Return the [x, y] coordinate for the center point of the cell that contains the specified text.  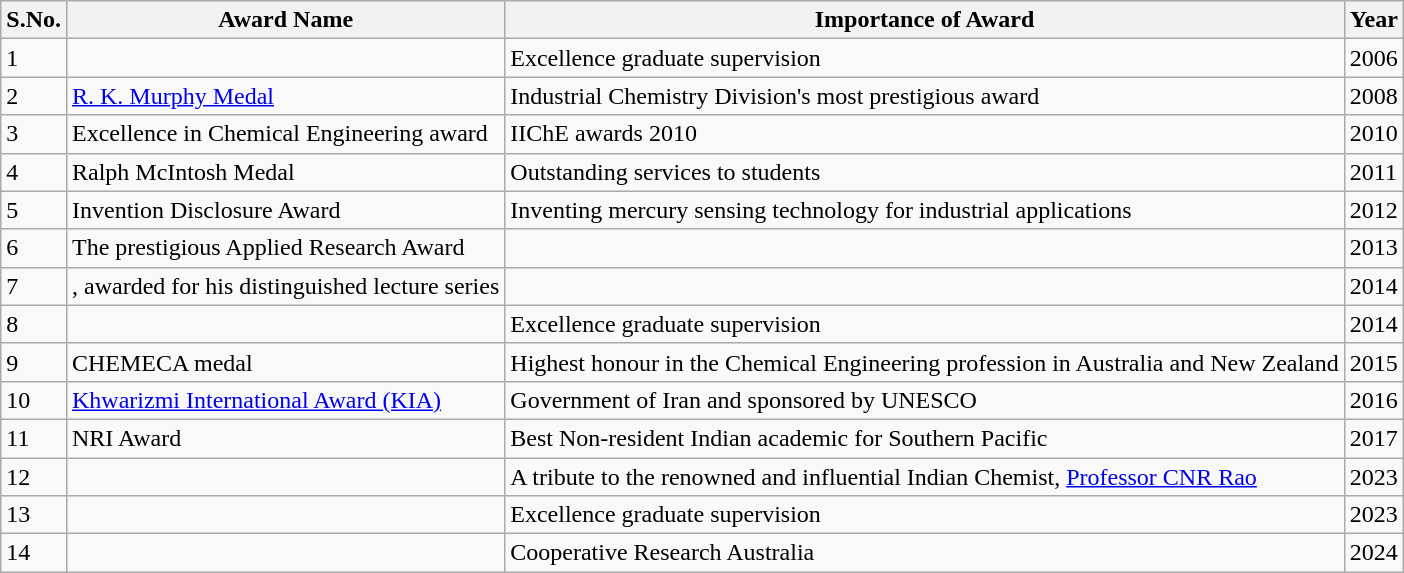
Government of Iran and sponsored by UNESCO [925, 400]
2015 [1374, 362]
10 [34, 400]
11 [34, 438]
R. K. Murphy Medal [285, 96]
S.No. [34, 20]
2008 [1374, 96]
3 [34, 134]
2 [34, 96]
Best Non-resident Indian academic for Southern Pacific [925, 438]
Outstanding services to students [925, 172]
Inventing mercury sensing technology for industrial applications [925, 210]
2016 [1374, 400]
CHEMECA medal [285, 362]
Highest honour in the Chemical Engineering profession in Australia and New Zealand [925, 362]
8 [34, 324]
5 [34, 210]
4 [34, 172]
14 [34, 553]
6 [34, 248]
Ralph McIntosh Medal [285, 172]
NRI Award [285, 438]
2012 [1374, 210]
Year [1374, 20]
, awarded for his distinguished lecture series [285, 286]
2011 [1374, 172]
2013 [1374, 248]
Invention Disclosure Award [285, 210]
IIChE awards 2010 [925, 134]
1 [34, 58]
2010 [1374, 134]
2024 [1374, 553]
Khwarizmi International Award (KIA) [285, 400]
Cooperative Research Australia [925, 553]
9 [34, 362]
12 [34, 477]
2017 [1374, 438]
Importance of Award [925, 20]
2006 [1374, 58]
A tribute to the renowned and influential Indian Chemist, Professor CNR Rao [925, 477]
Award Name [285, 20]
13 [34, 515]
Excellence in Chemical Engineering award [285, 134]
Industrial Chemistry Division's most prestigious award [925, 96]
The prestigious Applied Research Award [285, 248]
7 [34, 286]
